Pinpoint the cell where the given text exists, returning its (X, Y) midpoint coordinate. 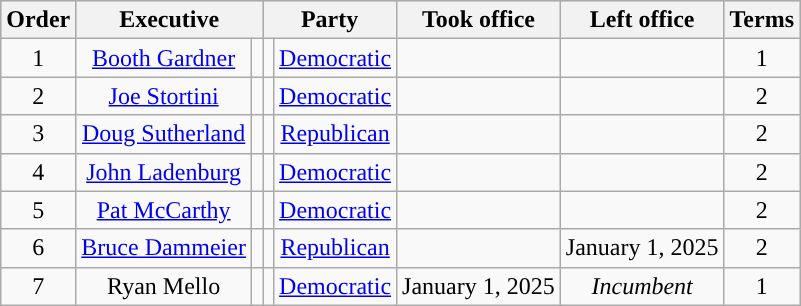
Left office (642, 20)
Terms (762, 20)
4 (38, 172)
Doug Sutherland (164, 134)
Incumbent (642, 286)
5 (38, 210)
3 (38, 134)
Booth Gardner (164, 58)
Ryan Mello (164, 286)
7 (38, 286)
Pat McCarthy (164, 210)
6 (38, 248)
Joe Stortini (164, 96)
Took office (479, 20)
Order (38, 20)
John Ladenburg (164, 172)
Bruce Dammeier (164, 248)
Party (330, 20)
Executive (170, 20)
